Return [x, y] of the center of cell containing provided text 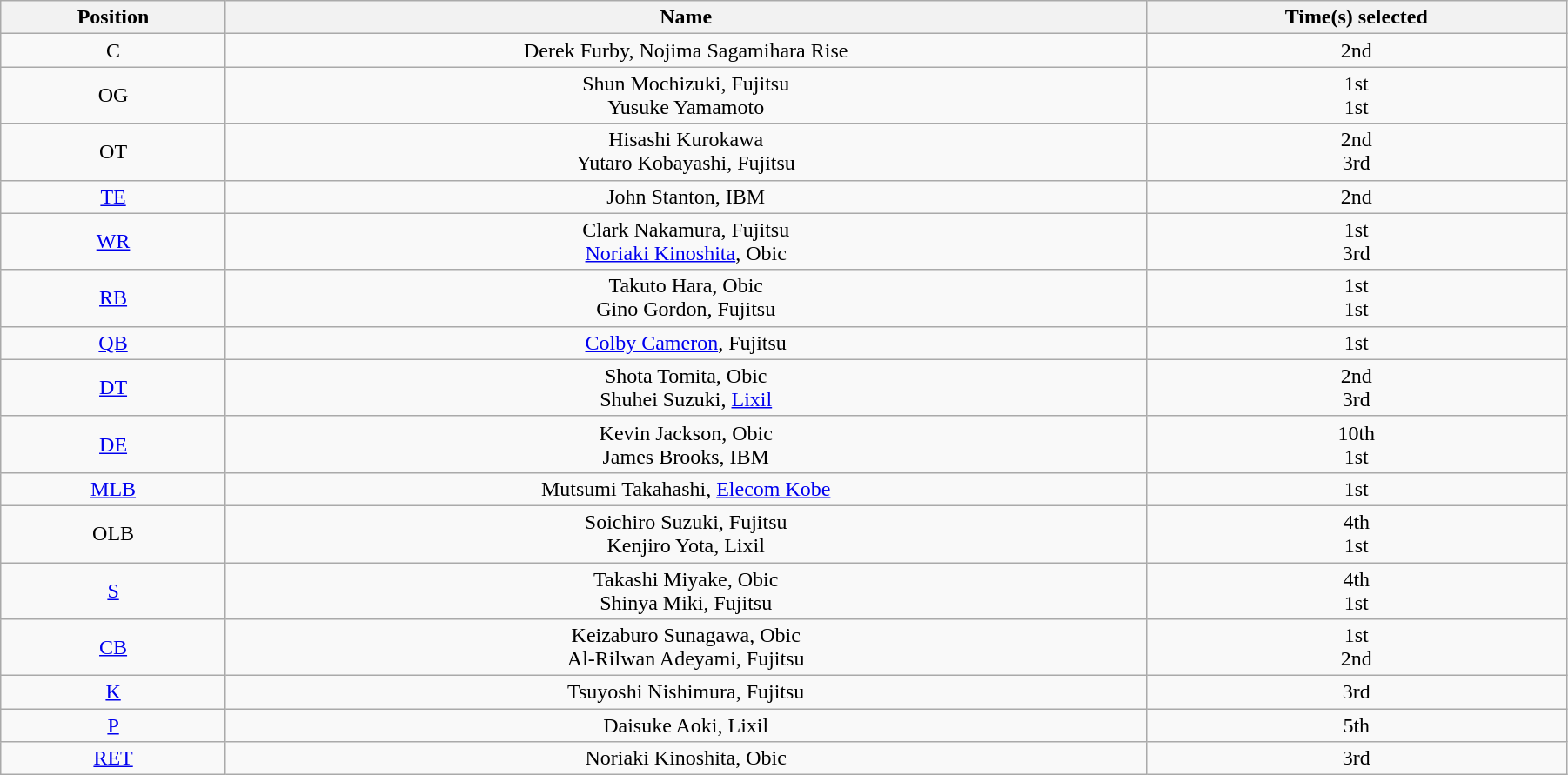
C [113, 50]
CB [113, 647]
DE [113, 444]
Keizaburo Sunagawa, ObicAl-Rilwan Adeyami, Fujitsu [686, 647]
S [113, 590]
Time(s) selected [1356, 17]
QB [113, 343]
TE [113, 197]
Takashi Miyake, ObicShinya Miki, Fujitsu [686, 590]
Colby Cameron, Fujitsu [686, 343]
5th [1356, 725]
10th1st [1356, 444]
1st3rd [1356, 242]
OT [113, 151]
Shun Mochizuki, FujitsuYusuke Yamamoto [686, 96]
Noriaki Kinoshita, Obic [686, 758]
RB [113, 297]
WR [113, 242]
Mutsumi Takahashi, Elecom Kobe [686, 489]
Daisuke Aoki, Lixil [686, 725]
Shota Tomita, ObicShuhei Suzuki, Lixil [686, 388]
MLB [113, 489]
Tsuyoshi Nishimura, Fujitsu [686, 692]
DT [113, 388]
P [113, 725]
OG [113, 96]
Derek Furby, Nojima Sagamihara Rise [686, 50]
Takuto Hara, ObicGino Gordon, Fujitsu [686, 297]
Hisashi KurokawaYutaro Kobayashi, Fujitsu [686, 151]
K [113, 692]
Name [686, 17]
1st2nd [1356, 647]
Position [113, 17]
John Stanton, IBM [686, 197]
Clark Nakamura, FujitsuNoriaki Kinoshita, Obic [686, 242]
OLB [113, 534]
Soichiro Suzuki, FujitsuKenjiro Yota, Lixil [686, 534]
Kevin Jackson, ObicJames Brooks, IBM [686, 444]
RET [113, 758]
